Find where the given text appears and provide that cell's center as (x, y) coordinate. 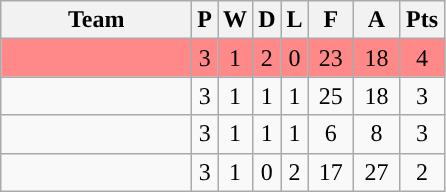
25 (331, 96)
P (205, 20)
27 (377, 172)
8 (377, 134)
17 (331, 172)
W (236, 20)
23 (331, 58)
6 (331, 134)
F (331, 20)
L (294, 20)
D (267, 20)
Team (96, 20)
4 (422, 58)
A (377, 20)
Pts (422, 20)
